Output the [x, y] coordinate of the center of the cell containing the given text.  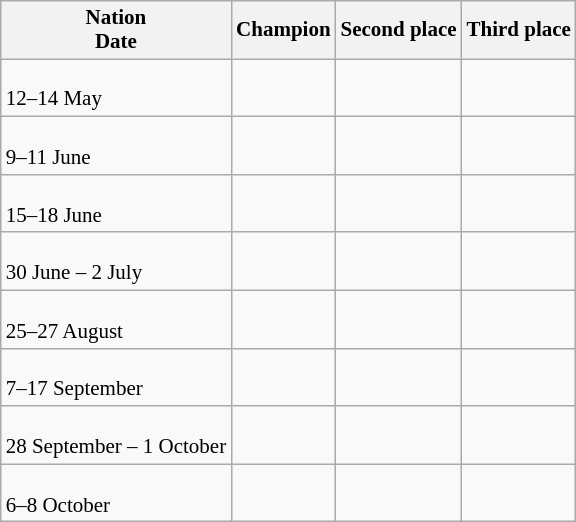
Second place [399, 30]
7–17 September [116, 377]
Champion [283, 30]
Nation Date [116, 30]
6–8 October [116, 493]
15–18 June [116, 203]
12–14 May [116, 88]
30 June – 2 July [116, 261]
Third place [519, 30]
28 September – 1 October [116, 435]
9–11 June [116, 146]
25–27 August [116, 319]
